Extract the (X, Y) coordinate from the center of the cell holding the provided text.  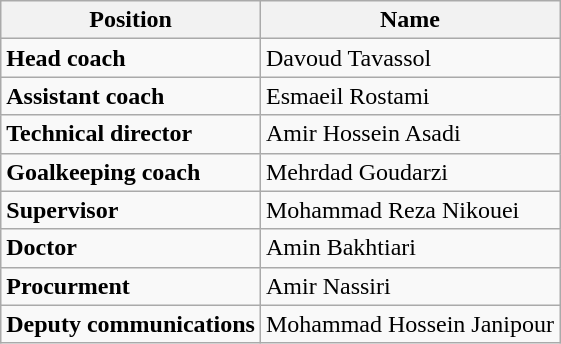
Assistant coach (131, 96)
Head coach (131, 58)
Esmaeil Rostami (410, 96)
Supervisor (131, 210)
Position (131, 20)
Procurment (131, 286)
Mohammad Reza Nikouei (410, 210)
Mohammad Hossein Janipour (410, 324)
Amir Nassiri (410, 286)
Name (410, 20)
Amin Bakhtiari (410, 248)
Mehrdad Goudarzi (410, 172)
Davoud Tavassol (410, 58)
Goalkeeping coach (131, 172)
Doctor (131, 248)
Technical director (131, 134)
Amir Hossein Asadi (410, 134)
Deputy communications (131, 324)
